Capture the cell that displays the provided text and extract its (x, y) central coordinate. 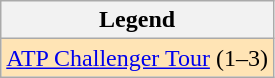
Legend (138, 20)
ATP Challenger Tour (1–3) (138, 58)
